Search for the cell housing the specified text and yield its (x, y) center coordinate. 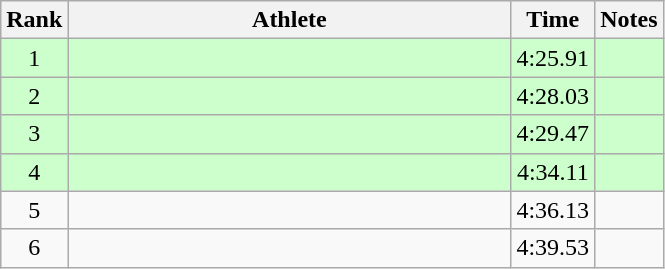
2 (34, 96)
6 (34, 248)
Time (553, 20)
4:39.53 (553, 248)
4:36.13 (553, 210)
4 (34, 172)
Athlete (290, 20)
4:34.11 (553, 172)
Notes (629, 20)
4:28.03 (553, 96)
3 (34, 134)
Rank (34, 20)
4:29.47 (553, 134)
1 (34, 58)
5 (34, 210)
4:25.91 (553, 58)
